Pinpoint the cell where the given text exists, returning its [X, Y] midpoint coordinate. 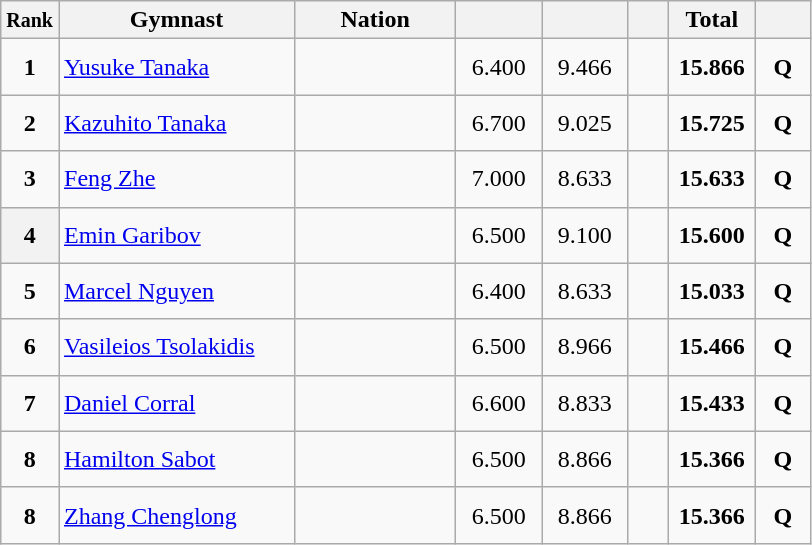
15.433 [712, 403]
Kazuhito Tanaka [176, 123]
9.025 [585, 123]
Rank [30, 20]
Yusuke Tanaka [176, 67]
15.033 [712, 291]
Total [712, 20]
15.633 [712, 179]
7.000 [499, 179]
Feng Zhe [176, 179]
15.466 [712, 347]
Vasileios Tsolakidis [176, 347]
Gymnast [176, 20]
Hamilton Sabot [176, 459]
5 [30, 291]
Emin Garibov [176, 235]
8.833 [585, 403]
7 [30, 403]
3 [30, 179]
4 [30, 235]
15.600 [712, 235]
2 [30, 123]
Marcel Nguyen [176, 291]
1 [30, 67]
6 [30, 347]
15.866 [712, 67]
Daniel Corral [176, 403]
9.100 [585, 235]
15.725 [712, 123]
9.466 [585, 67]
8.966 [585, 347]
6.600 [499, 403]
Zhang Chenglong [176, 515]
Nation [376, 20]
6.700 [499, 123]
